Identify which cell holds the provided text, then report its (X, Y) central coordinate. 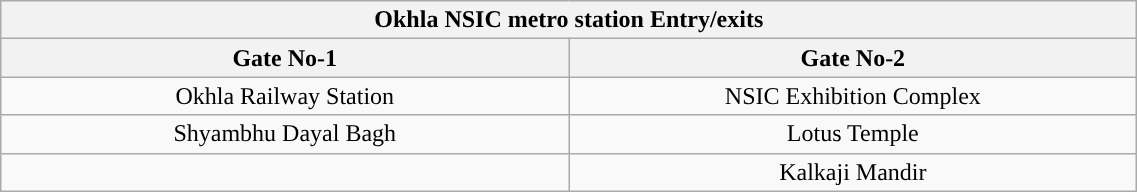
Okhla Railway Station (285, 96)
Gate No-2 (853, 58)
Gate No-1 (285, 58)
Shyambhu Dayal Bagh (285, 134)
Kalkaji Mandir (853, 172)
Okhla NSIC metro station Entry/exits (569, 20)
Lotus Temple (853, 134)
NSIC Exhibition Complex (853, 96)
